Pinpoint the cell where the given text exists, returning its [x, y] midpoint coordinate. 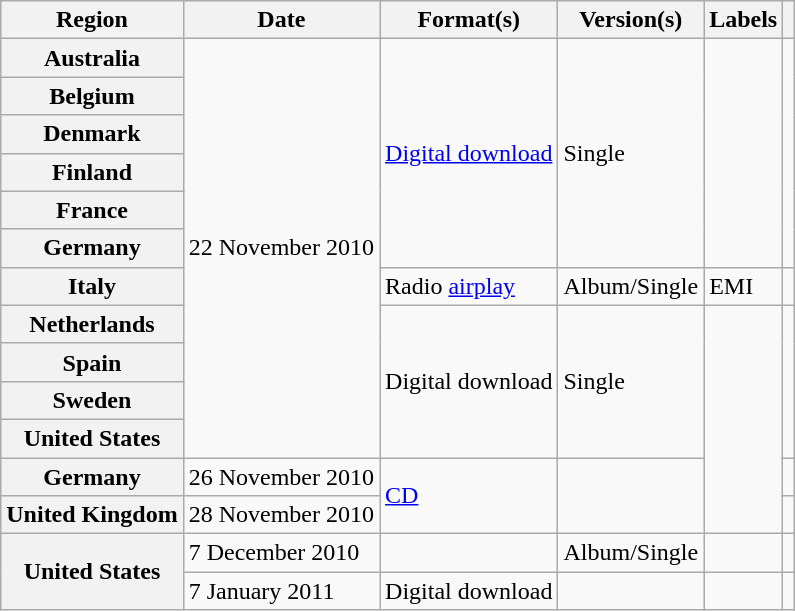
United Kingdom [92, 515]
Denmark [92, 134]
Netherlands [92, 324]
Version(s) [631, 20]
EMI [744, 286]
Date [281, 20]
Labels [744, 20]
CD [469, 496]
26 November 2010 [281, 477]
7 December 2010 [281, 553]
Italy [92, 286]
Belgium [92, 96]
France [92, 210]
Finland [92, 172]
28 November 2010 [281, 515]
22 November 2010 [281, 248]
Spain [92, 362]
Sweden [92, 400]
7 January 2011 [281, 591]
Region [92, 20]
Australia [92, 58]
Format(s) [469, 20]
Radio airplay [469, 286]
